From the cell containing the given text, extract its center point as (x, y) coordinate. 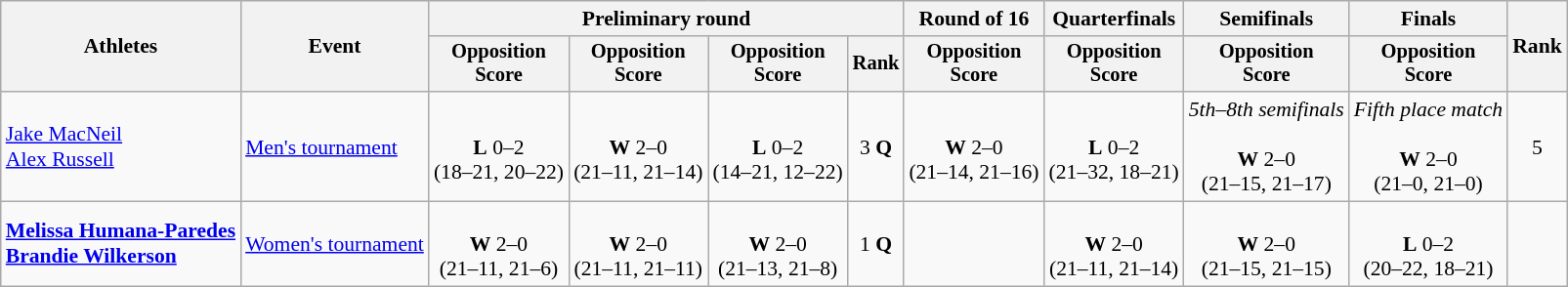
L 0–2(21–32, 18–21) (1114, 146)
Fifth place matchW 2–0 (21–0, 21–0) (1428, 146)
W 2–0(21–11, 21–11) (638, 244)
Men's tournament (334, 146)
L 0–2(18–21, 20–22) (498, 146)
W 2–0(21–15, 21–15) (1266, 244)
Athletes (121, 47)
Semifinals (1266, 19)
Jake MacNeilAlex Russell (121, 146)
Preliminary round (666, 19)
1 Q (876, 244)
Melissa Humana-ParedesBrandie Wilkerson (121, 244)
L 0–2(14–21, 12–22) (778, 146)
5 (1538, 146)
Round of 16 (973, 19)
Event (334, 47)
3 Q (876, 146)
Quarterfinals (1114, 19)
W 2–0(21–14, 21–16) (973, 146)
L 0–2(20–22, 18–21) (1428, 244)
Finals (1428, 19)
W 2–0(21–11, 21–6) (498, 244)
W 2–0(21–13, 21–8) (778, 244)
5th–8th semifinalsW 2–0(21–15, 21–17) (1266, 146)
Women's tournament (334, 244)
